Extract the [X, Y] coordinate from the center of the cell holding the provided text.  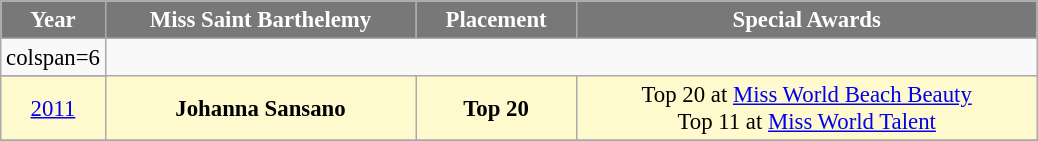
Special Awards [806, 20]
Placement [496, 20]
2011 [53, 108]
Miss Saint Barthelemy [260, 20]
Johanna Sansano [260, 108]
colspan=6 [53, 58]
Top 20 at Miss World Beach BeautyTop 11 at Miss World Talent [806, 108]
Top 20 [496, 108]
Year [53, 20]
